Extract the (x, y) coordinate from the center of the cell holding the provided text.  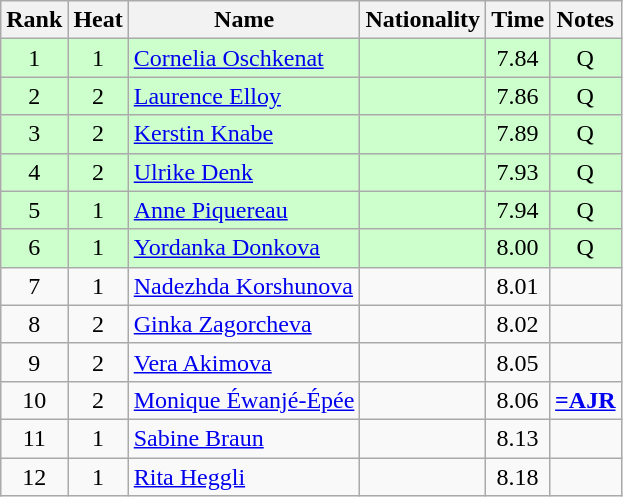
Nadezhda Korshunova (244, 286)
8 (34, 324)
7.89 (518, 134)
6 (34, 248)
Sabine Braun (244, 438)
7.94 (518, 210)
Laurence Elloy (244, 96)
7 (34, 286)
8.05 (518, 362)
Monique Éwanjé-Épée (244, 400)
8.01 (518, 286)
10 (34, 400)
Ginka Zagorcheva (244, 324)
Nationality (423, 20)
7.86 (518, 96)
8.02 (518, 324)
8.13 (518, 438)
Cornelia Oschkenat (244, 58)
3 (34, 134)
5 (34, 210)
Name (244, 20)
Heat (98, 20)
Kerstin Knabe (244, 134)
7.93 (518, 172)
8.18 (518, 477)
Notes (586, 20)
7.84 (518, 58)
Rank (34, 20)
Yordanka Donkova (244, 248)
8.00 (518, 248)
12 (34, 477)
8.06 (518, 400)
9 (34, 362)
Rita Heggli (244, 477)
Vera Akimova (244, 362)
Ulrike Denk (244, 172)
Time (518, 20)
11 (34, 438)
Anne Piquereau (244, 210)
=AJR (586, 400)
4 (34, 172)
